Return [x, y] of the center of cell containing provided text 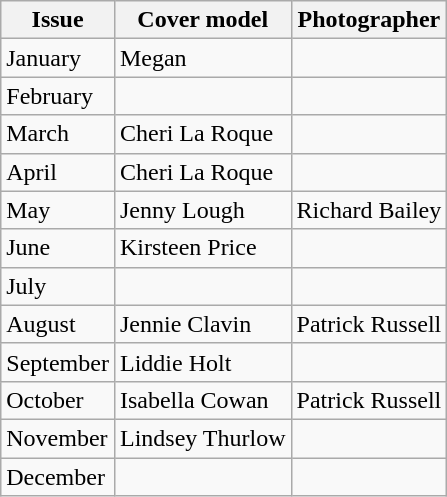
Megan [202, 58]
Jenny Lough [202, 210]
Kirsteen Price [202, 248]
Cover model [202, 20]
Isabella Cowan [202, 400]
May [58, 210]
July [58, 286]
October [58, 400]
Photographer [369, 20]
Lindsey Thurlow [202, 438]
August [58, 324]
Issue [58, 20]
March [58, 134]
November [58, 438]
Richard Bailey [369, 210]
Jennie Clavin [202, 324]
April [58, 172]
January [58, 58]
February [58, 96]
Liddie Holt [202, 362]
June [58, 248]
September [58, 362]
December [58, 477]
